Identify which cell holds the provided text, then report its [X, Y] central coordinate. 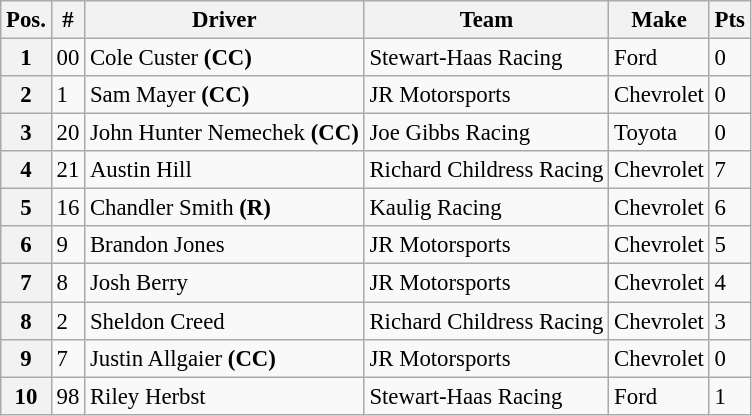
Kaulig Racing [486, 208]
Joe Gibbs Racing [486, 133]
Pos. [26, 20]
Josh Berry [224, 283]
00 [68, 58]
Team [486, 20]
Driver [224, 20]
Sheldon Creed [224, 321]
Chandler Smith (R) [224, 208]
Justin Allgaier (CC) [224, 358]
Pts [730, 20]
Sam Mayer (CC) [224, 95]
Make [659, 20]
20 [68, 133]
10 [26, 396]
Toyota [659, 133]
Riley Herbst [224, 396]
16 [68, 208]
Cole Custer (CC) [224, 58]
Brandon Jones [224, 245]
John Hunter Nemechek (CC) [224, 133]
# [68, 20]
21 [68, 170]
98 [68, 396]
Austin Hill [224, 170]
